For the text-containing cell, return its midpoint in (X, Y) coordinate format. 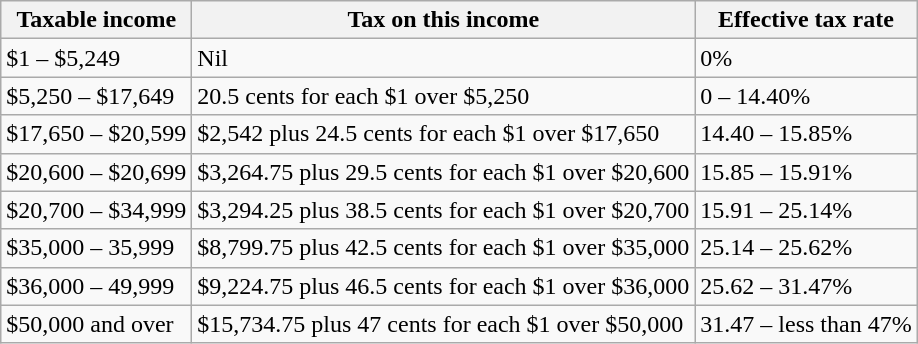
Tax on this income (444, 20)
$3,264.75 plus 29.5 cents for each $1 over $20,600 (444, 172)
$9,224.75 plus 46.5 cents for each $1 over $36,000 (444, 286)
0 – 14.40% (806, 96)
$20,600 – $20,699 (96, 172)
$20,700 – $34,999 (96, 210)
$3,294.25 plus 38.5 cents for each $1 over $20,700 (444, 210)
0% (806, 58)
Taxable income (96, 20)
$2,542 plus 24.5 cents for each $1 over $17,650 (444, 134)
$17,650 – $20,599 (96, 134)
25.62 – 31.47% (806, 286)
15.91 – 25.14% (806, 210)
25.14 – 25.62% (806, 248)
Effective tax rate (806, 20)
31.47 – less than 47% (806, 324)
14.40 – 15.85% (806, 134)
$50,000 and over (96, 324)
Nil (444, 58)
$35,000 – 35,999 (96, 248)
15.85 – 15.91% (806, 172)
$1 – $5,249 (96, 58)
20.5 cents for each $1 over $5,250 (444, 96)
$8,799.75 plus 42.5 cents for each $1 over $35,000 (444, 248)
$5,250 – $17,649 (96, 96)
$15,734.75 plus 47 cents for each $1 over $50,000 (444, 324)
$36,000 – 49,999 (96, 286)
